Locate the cell with the specified text and output its [x, y] center coordinate. 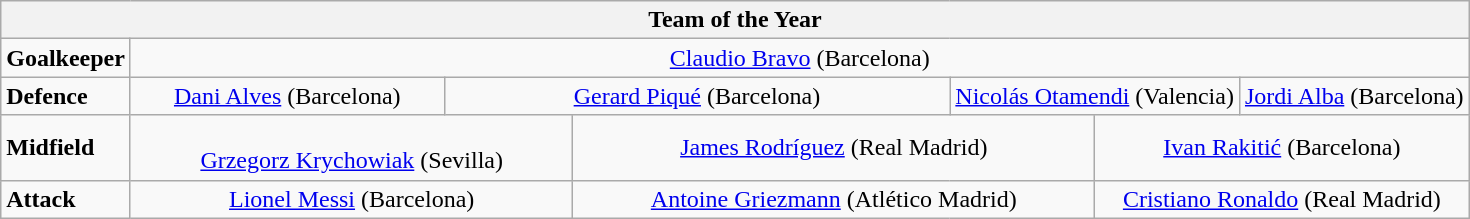
Team of the Year [735, 20]
Antoine Griezmann (Atlético Madrid) [834, 199]
Attack [66, 199]
Ivan Rakitić (Barcelona) [1282, 148]
Claudio Bravo (Barcelona) [800, 58]
Nicolás Otamendi (Valencia) [1095, 96]
Lionel Messi (Barcelona) [351, 199]
Goalkeeper [66, 58]
Grzegorz Krychowiak (Sevilla) [351, 148]
Cristiano Ronaldo (Real Madrid) [1282, 199]
Gerard Piqué (Barcelona) [697, 96]
Defence [66, 96]
James Rodríguez (Real Madrid) [834, 148]
Jordi Alba (Barcelona) [1354, 96]
Dani Alves (Barcelona) [287, 96]
Midfield [66, 148]
